Determine the [x, y] coordinate at the center of the cell enclosing the given text.  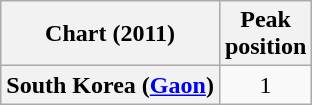
1 [265, 85]
Chart (2011) [110, 34]
Peakposition [265, 34]
South Korea (Gaon) [110, 85]
